Return the [x, y] coordinate for the center point of the cell that contains the specified text.  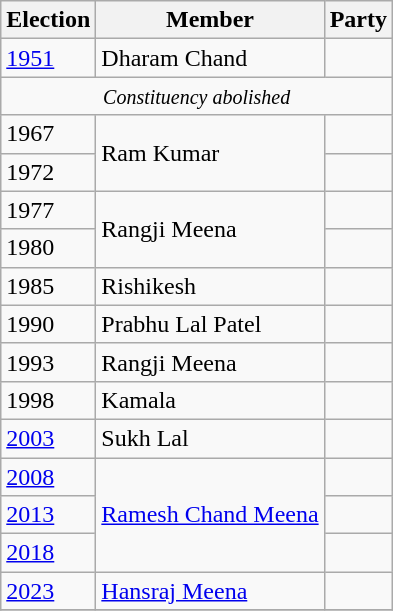
Constituency abolished [197, 96]
Party [358, 20]
1998 [48, 400]
1977 [48, 210]
Rishikesh [210, 286]
1990 [48, 324]
Dharam Chand [210, 58]
1993 [48, 362]
Kamala [210, 400]
2003 [48, 438]
1980 [48, 248]
2023 [48, 591]
Prabhu Lal Patel [210, 324]
1951 [48, 58]
2018 [48, 553]
2008 [48, 477]
Ramesh Chand Meena [210, 515]
1985 [48, 286]
Member [210, 20]
Election [48, 20]
Sukh Lal [210, 438]
1967 [48, 134]
1972 [48, 172]
2013 [48, 515]
Hansraj Meena [210, 591]
Ram Kumar [210, 153]
